Identify which cell holds the provided text, then report its (x, y) central coordinate. 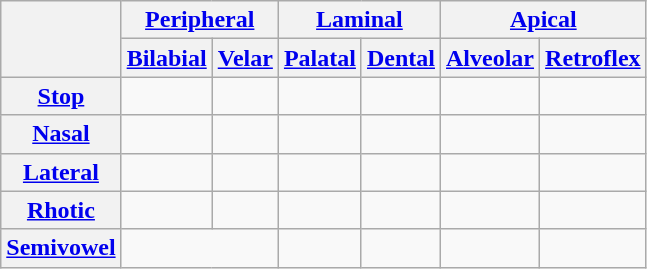
Dental (400, 58)
Laminal (359, 20)
Nasal (61, 134)
Semivowel (61, 248)
Lateral (61, 172)
Apical (544, 20)
Stop (61, 96)
Palatal (320, 58)
Bilabial (166, 58)
Peripheral (200, 20)
Velar (245, 58)
Alveolar (490, 58)
Retroflex (594, 58)
Rhotic (61, 210)
